Provide the [X, Y] coordinate of the cell's center where the given text is located.  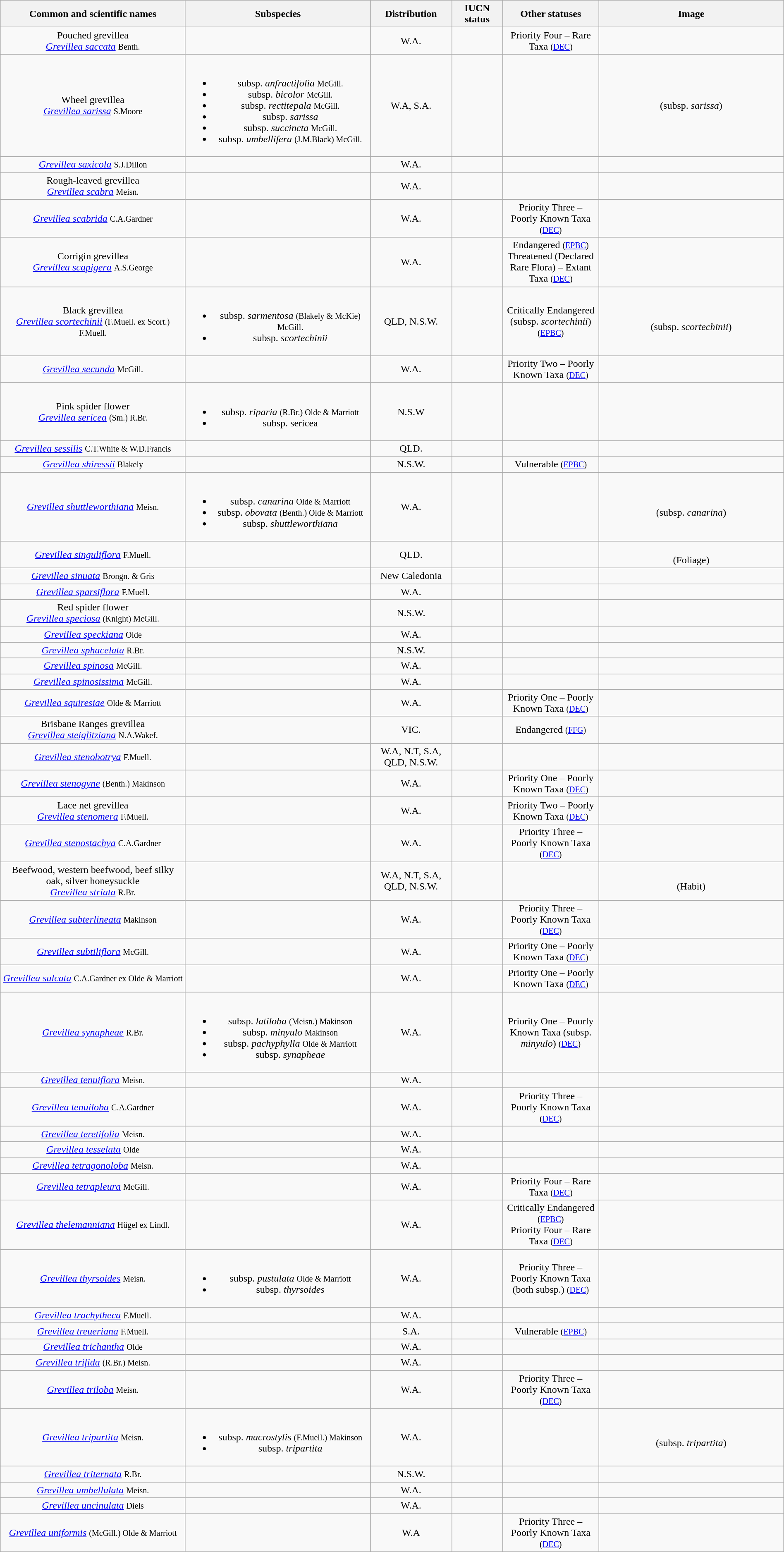
New Caledonia [411, 576]
Grevillea trachytheca F.Muell. [93, 1315]
(subsp. canarina) [691, 507]
N.S.W [411, 411]
Critically Endangered (subsp. scortechinii) (EPBC) [551, 321]
QLD, N.S.W. [411, 321]
(subsp. tripartita) [691, 1437]
Grevillea tetragonoloba Meisn. [93, 1165]
Distribution [411, 14]
Grevillea sinuata Brongn. & Gris [93, 576]
Critically Endangered (EPBC)Priority Four – Rare Taxa (DEC) [551, 1225]
Grevillea sphacelata R.Br. [93, 650]
subsp. riparia (R.Br.) Olde & Marriottsubsp. sericea [278, 411]
S.A. [411, 1331]
Grevillea subtiliflora McGill. [93, 952]
Image [691, 14]
subsp. latiloba (Meisn.) Makinsonsubsp. minyulo Makinsonsubsp. pachyphylla Olde & Marriottsubsp. synapheae [278, 1032]
Grevillea tesselata Olde [93, 1150]
Grevillea speckiana Olde [93, 634]
Grevillea spinosa McGill. [93, 666]
Subspecies [278, 14]
(subsp. sarissa) [691, 105]
subsp. pustulata Olde & Marriottsubsp. thyrsoides [278, 1278]
Grevillea triternata R.Br. [93, 1474]
(Habit) [691, 881]
Beefwood, western beefwood, beef silky oak, silver honeysuckleGrevillea striata R.Br. [93, 881]
Brisbane Ranges grevilleaGrevillea steiglitziana N.A.Wakef. [93, 729]
Grevillea stenogyne (Benth.) Makinson [93, 783]
Pink spider flowerGrevillea sericea (Sm.) R.Br. [93, 411]
Priority Three – Poorly Known Taxa (both subsp.) (DEC) [551, 1278]
W.A [411, 1533]
Pouched grevilleaGrevillea saccata Benth. [93, 41]
Grevillea subterlineata Makinson [93, 919]
Grevillea shuttleworthiana Meisn. [93, 507]
Common and scientific names [93, 14]
Priority One – Poorly Known Taxa (subsp. minyulo) (DEC) [551, 1032]
Grevillea saxicola S.J.Dillon [93, 165]
Grevillea tenuiflora Meisn. [93, 1080]
Grevillea umbellulata Meisn. [93, 1490]
Grevillea sparsiflora F.Muell. [93, 592]
VIC. [411, 729]
Grevillea thyrsoides Meisn. [93, 1278]
Grevillea shiressii Blakely [93, 464]
Lace net grevilleaGrevillea stenomera F.Muell. [93, 811]
Grevillea stenobotrya F.Muell. [93, 757]
Grevillea thelemanniana Hügel ex Lindl. [93, 1225]
IUCN status [477, 14]
Red spider flowerGrevillea speciosa (Knight) McGill. [93, 613]
Grevillea triloba Meisn. [93, 1389]
subsp. macrostylis (F.Muell.) Makinsonsubsp. tripartita [278, 1437]
W.A, S.A. [411, 105]
subsp. sarmentosa (Blakely & McKie) McGill.subsp. scortechinii [278, 321]
Grevillea tenuiloba C.A.Gardner [93, 1107]
Endangered (EPBC)Threatened (Declared Rare Flora) – Extant Taxa (DEC) [551, 262]
(subsp. scortechinii) [691, 321]
Grevillea scabrida C.A.Gardner [93, 218]
Grevillea singuliflora F.Muell. [93, 555]
Other statuses [551, 14]
Grevillea sulcata C.A.Gardner ex Olde & Marriott [93, 978]
Rough-leaved grevilleaGrevillea scabra Meisn. [93, 186]
Grevillea stenostachya C.A.Gardner [93, 843]
Endangered (FFG) [551, 729]
Grevillea spinosissima McGill. [93, 682]
Grevillea synapheae R.Br. [93, 1032]
(Foliage) [691, 555]
Grevillea trifida (R.Br.) Meisn. [93, 1362]
Grevillea tripartita Meisn. [93, 1437]
Grevillea tetrapleura McGill. [93, 1187]
Corrigin grevilleaGrevillea scapigera A.S.George [93, 262]
Wheel grevilleaGrevillea sarissa S.Moore [93, 105]
Grevillea teretifolia Meisn. [93, 1134]
subsp. canarina Olde & Marriottsubsp. obovata (Benth.) Olde & Marriottsubsp. shuttleworthiana [278, 507]
Grevillea uncinulata Diels [93, 1506]
Grevillea sessilis C.T.White & W.D.Francis [93, 448]
Grevillea trichantha Olde [93, 1346]
Grevillea treueriana F.Muell. [93, 1331]
Black grevilleaGrevillea scortechinii (F.Muell. ex Scort.) F.Muell. [93, 321]
Grevillea uniformis (McGill.) Olde & Marriott [93, 1533]
Grevillea secunda McGill. [93, 369]
Grevillea squiresiae Olde & Marriott [93, 703]
